Provide the [x, y] coordinate of the cell's center where the given text is located.  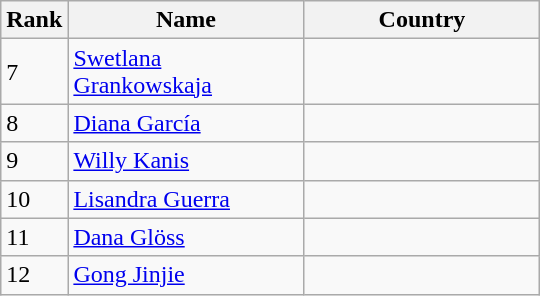
7 [34, 72]
12 [34, 275]
10 [34, 199]
Swetlana Grankowskaja [186, 72]
9 [34, 161]
8 [34, 123]
Name [186, 20]
Willy Kanis [186, 161]
Dana Glöss [186, 237]
Gong Jinjie [186, 275]
Diana García [186, 123]
Country [422, 20]
Rank [34, 20]
11 [34, 237]
Lisandra Guerra [186, 199]
